For the text-containing cell, return its midpoint in (x, y) coordinate format. 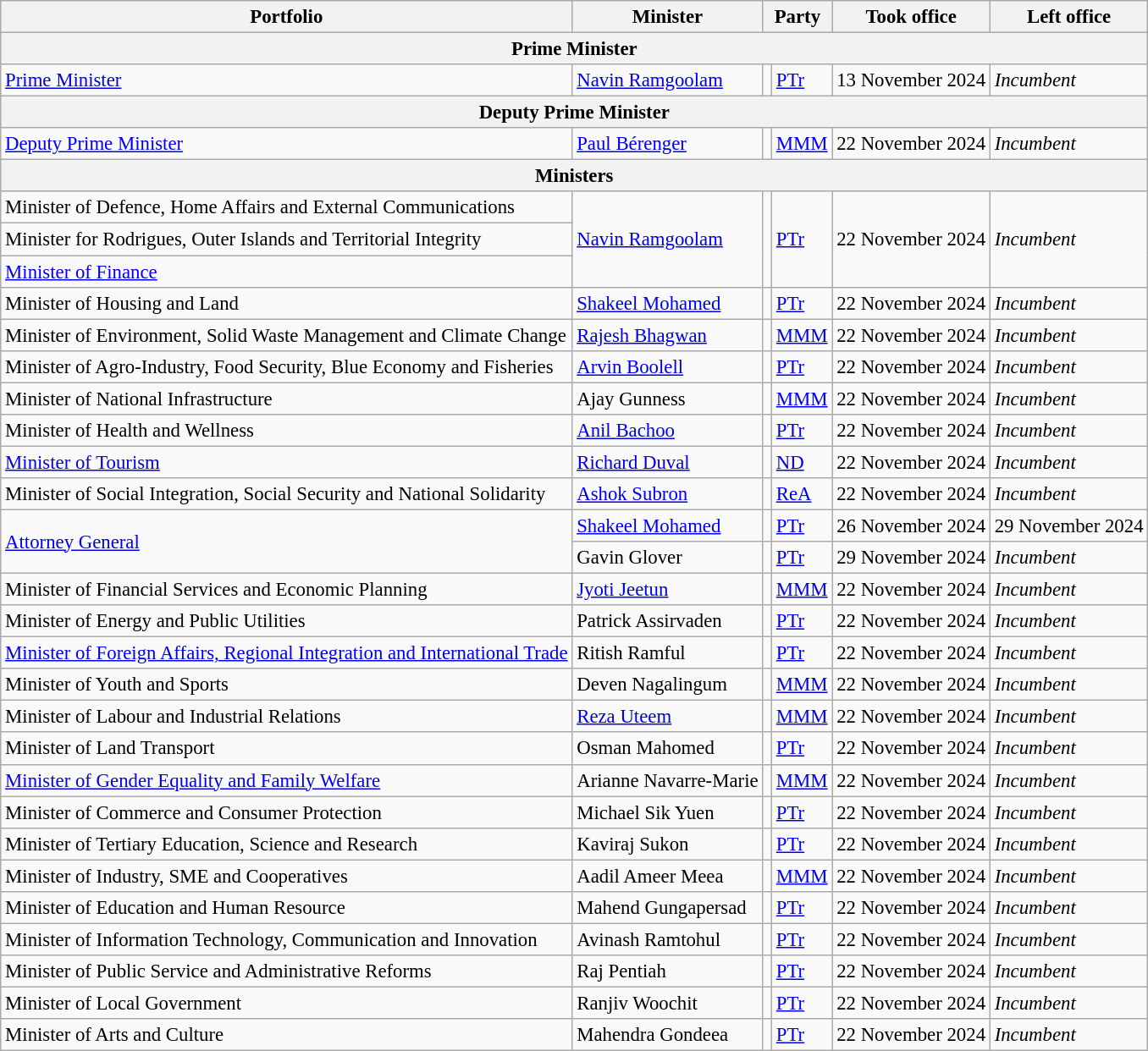
Paul Bérenger (667, 144)
13 November 2024 (911, 80)
Aadil Ameer Meea (667, 876)
Minister of Labour and Industrial Relations (286, 717)
ReA (801, 494)
Minister of Finance (286, 272)
Portfolio (286, 17)
Minister for Rodrigues, Outer Islands and Territorial Integrity (286, 239)
Minister of Commerce and Consumer Protection (286, 812)
Minister of Youth and Sports (286, 685)
Minister of Gender Equality and Family Welfare (286, 780)
Rajesh Bhagwan (667, 335)
Minister of Tourism (286, 462)
ND (801, 462)
Minister of Defence, Home Affairs and External Communications (286, 207)
Anil Bachoo (667, 431)
Gavin Glover (667, 558)
Patrick Assirvaden (667, 621)
Minister (667, 17)
Minister of Local Government (286, 1003)
Osman Mahomed (667, 749)
Raj Pentiah (667, 971)
Minister of Industry, SME and Cooperatives (286, 876)
Ashok Subron (667, 494)
Minister of Agro-Industry, Food Security, Blue Economy and Fisheries (286, 366)
Attorney General (286, 542)
Ajay Gunness (667, 399)
Minister of Social Integration, Social Security and National Solidarity (286, 494)
Kaviraj Sukon (667, 844)
Minister of Energy and Public Utilities (286, 621)
Minister of Land Transport (286, 749)
Michael Sik Yuen (667, 812)
Minister of Health and Wellness (286, 431)
Minister of Education and Human Resource (286, 908)
Arianne Navarre-Marie (667, 780)
Minister of Foreign Affairs, Regional Integration and International Trade (286, 653)
Deven Nagalingum (667, 685)
Ritish Ramful (667, 653)
Reza Uteem (667, 717)
Ministers (574, 176)
Ranjiv Woochit (667, 1003)
Took office (911, 17)
Minister of Housing and Land (286, 303)
Minister of National Infrastructure (286, 399)
Mahend Gungapersad (667, 908)
Minister of Environment, Solid Waste Management and Climate Change (286, 335)
26 November 2024 (911, 525)
Jyoti Jeetun (667, 590)
Mahendra Gondeea (667, 1035)
Left office (1068, 17)
Minister of Public Service and Administrative Reforms (286, 971)
Avinash Ramtohul (667, 939)
Arvin Boolell (667, 366)
Minister of Arts and Culture (286, 1035)
Minister of Financial Services and Economic Planning (286, 590)
Minister of Tertiary Education, Science and Research (286, 844)
Party (798, 17)
Richard Duval (667, 462)
Minister of Information Technology, Communication and Innovation (286, 939)
